Detect which cell encompasses the target text, then output its [X, Y] center coordinate. 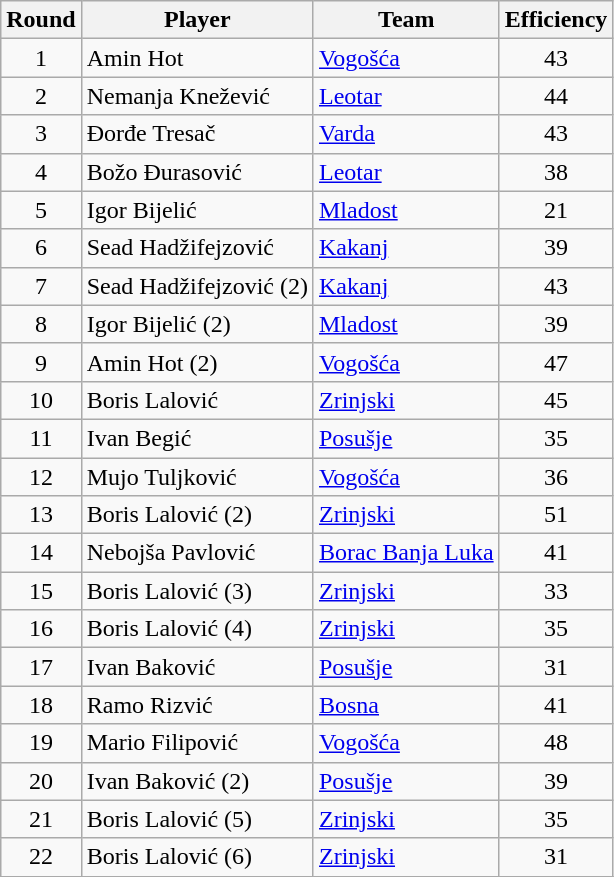
Varda [406, 134]
Nemanja Knežević [197, 96]
Ivan Baković (2) [197, 781]
5 [41, 210]
Efficiency [556, 20]
Igor Bijelić (2) [197, 324]
45 [556, 400]
Sead Hadžifejzović [197, 248]
10 [41, 400]
Đorđe Tresač [197, 134]
Nebojša Pavlović [197, 553]
9 [41, 362]
44 [556, 96]
Boris Lalović (4) [197, 629]
Sead Hadžifejzović (2) [197, 286]
8 [41, 324]
36 [556, 477]
2 [41, 96]
Team [406, 20]
Boris Lalović (6) [197, 857]
15 [41, 591]
11 [41, 438]
7 [41, 286]
Ramo Rizvić [197, 705]
Bosna [406, 705]
Boris Lalović [197, 400]
Borac Banja Luka [406, 553]
Boris Lalović (3) [197, 591]
4 [41, 172]
Božo Đurasović [197, 172]
13 [41, 515]
Ivan Baković [197, 667]
Boris Lalović (5) [197, 819]
18 [41, 705]
Igor Bijelić [197, 210]
Boris Lalović (2) [197, 515]
Round [41, 20]
Amin Hot (2) [197, 362]
3 [41, 134]
16 [41, 629]
6 [41, 248]
20 [41, 781]
Mujo Tuljković [197, 477]
38 [556, 172]
12 [41, 477]
17 [41, 667]
Amin Hot [197, 58]
22 [41, 857]
47 [556, 362]
33 [556, 591]
1 [41, 58]
48 [556, 743]
19 [41, 743]
Player [197, 20]
51 [556, 515]
Ivan Begić [197, 438]
14 [41, 553]
Mario Filipović [197, 743]
